For the text-containing cell, return its midpoint in [x, y] coordinate format. 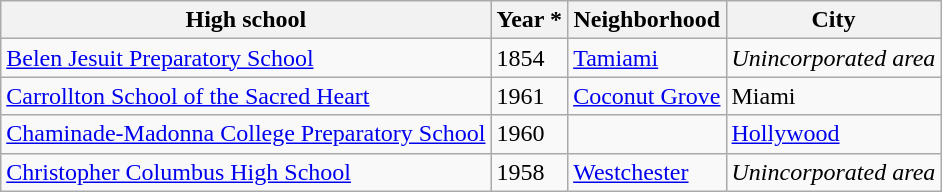
Year * [530, 20]
Neighborhood [647, 20]
City [834, 20]
Chaminade-Madonna College Preparatory School [246, 134]
Carrollton School of the Sacred Heart [246, 96]
1960 [530, 134]
Christopher Columbus High School [246, 172]
Belen Jesuit Preparatory School [246, 58]
Coconut Grove [647, 96]
Miami [834, 96]
1961 [530, 96]
1958 [530, 172]
Hollywood [834, 134]
Westchester [647, 172]
High school [246, 20]
Tamiami [647, 58]
1854 [530, 58]
